Determine the [x, y] coordinate at the center of the cell enclosing the given text.  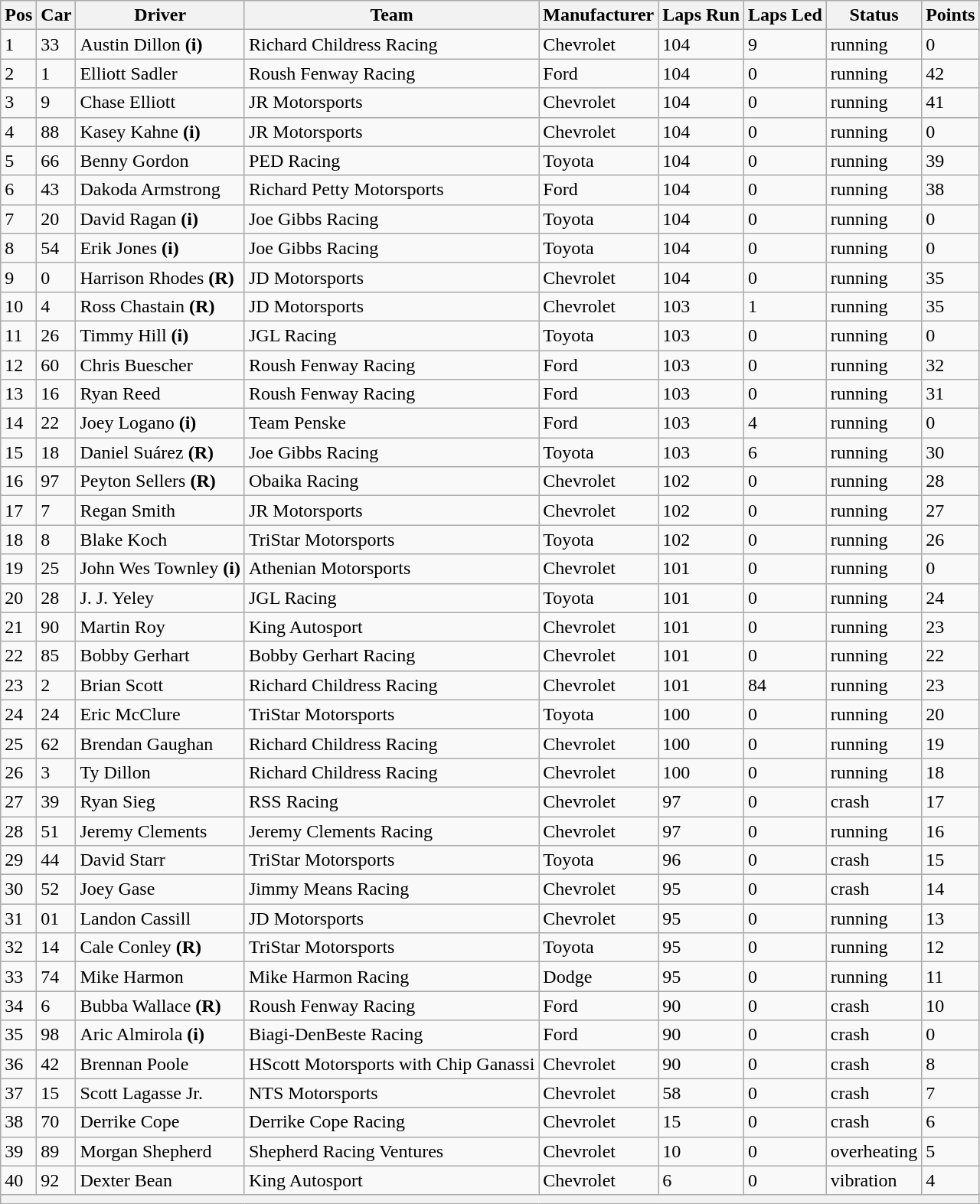
Peyton Sellers (R) [161, 481]
Chase Elliott [161, 103]
96 [701, 860]
Mike Harmon [161, 977]
98 [57, 1035]
Blake Koch [161, 540]
David Starr [161, 860]
54 [57, 248]
Laps Led [786, 15]
21 [18, 627]
Harrison Rhodes (R) [161, 277]
Landon Cassill [161, 918]
Ryan Reed [161, 394]
Jeremy Clements Racing [391, 830]
29 [18, 860]
Kasey Kahne (i) [161, 132]
41 [951, 103]
overheating [874, 1151]
David Ragan (i) [161, 219]
Laps Run [701, 15]
Martin Roy [161, 627]
Elliott Sadler [161, 73]
Mike Harmon Racing [391, 977]
Richard Petty Motorsports [391, 190]
70 [57, 1122]
Team Penske [391, 423]
Chris Buescher [161, 365]
Brendan Gaughan [161, 743]
Dexter Bean [161, 1180]
Benny Gordon [161, 161]
Manufacturer [599, 15]
51 [57, 830]
88 [57, 132]
Brennan Poole [161, 1064]
vibration [874, 1180]
Dakoda Armstrong [161, 190]
Bobby Gerhart [161, 656]
44 [57, 860]
Obaika Racing [391, 481]
Car [57, 15]
Jimmy Means Racing [391, 889]
66 [57, 161]
36 [18, 1064]
Daniel Suárez (R) [161, 452]
60 [57, 365]
Ross Chastain (R) [161, 306]
Jeremy Clements [161, 830]
58 [701, 1093]
HScott Motorsports with Chip Ganassi [391, 1064]
Ryan Sieg [161, 801]
Joey Logano (i) [161, 423]
37 [18, 1093]
Bobby Gerhart Racing [391, 656]
62 [57, 743]
89 [57, 1151]
Regan Smith [161, 511]
J. J. Yeley [161, 598]
Team [391, 15]
Timmy Hill (i) [161, 335]
Driver [161, 15]
Biagi-DenBeste Racing [391, 1035]
Erik Jones (i) [161, 248]
Austin Dillon (i) [161, 44]
Pos [18, 15]
Eric McClure [161, 714]
Points [951, 15]
74 [57, 977]
John Wes Townley (i) [161, 569]
Dodge [599, 977]
40 [18, 1180]
34 [18, 1006]
Bubba Wallace (R) [161, 1006]
Shepherd Racing Ventures [391, 1151]
Ty Dillon [161, 772]
Scott Lagasse Jr. [161, 1093]
Derrike Cope [161, 1122]
Athenian Motorsports [391, 569]
Derrike Cope Racing [391, 1122]
PED Racing [391, 161]
Brian Scott [161, 685]
Status [874, 15]
Aric Almirola (i) [161, 1035]
85 [57, 656]
52 [57, 889]
NTS Motorsports [391, 1093]
01 [57, 918]
Joey Gase [161, 889]
Morgan Shepherd [161, 1151]
92 [57, 1180]
RSS Racing [391, 801]
43 [57, 190]
Cale Conley (R) [161, 948]
84 [786, 685]
